Determine the (X, Y) coordinate at the center of the cell enclosing the given text.  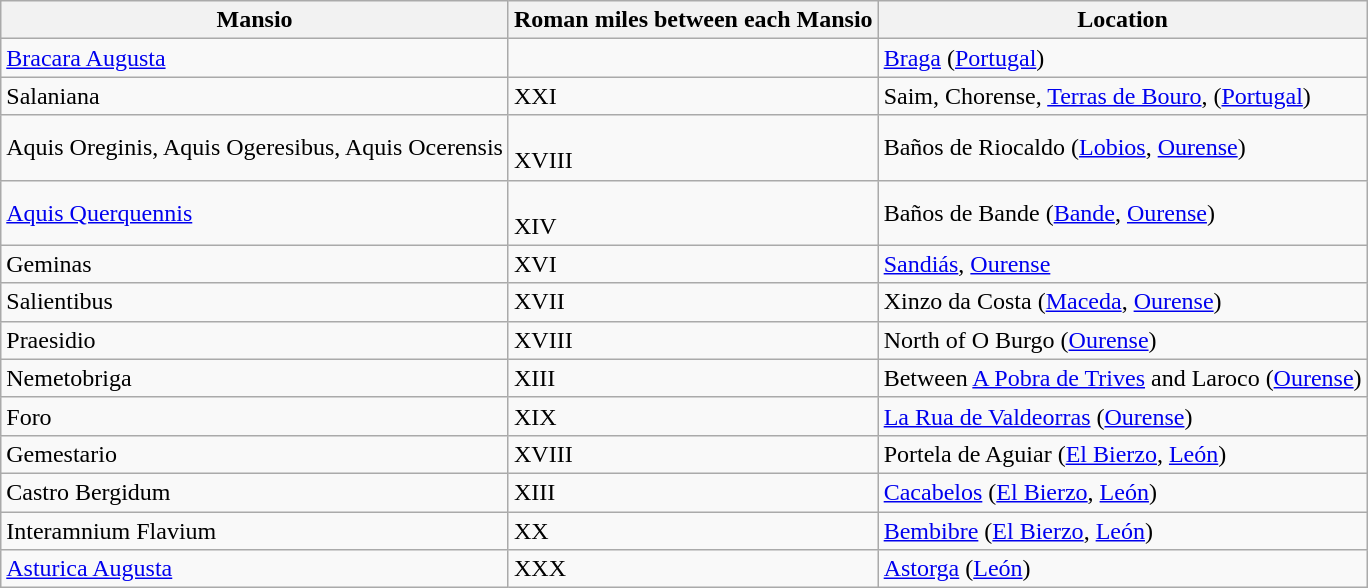
Salientibus (255, 302)
Asturica Augusta (255, 569)
XIX (693, 416)
Baños de Riocaldo (Lobios, Ourense) (1122, 148)
XIV (693, 212)
Location (1122, 20)
Saim, Chorense, Terras de Bouro, (Portugal) (1122, 96)
XXX (693, 569)
Foro (255, 416)
Sandiás, Ourense (1122, 264)
Cacabelos (El Bierzo, León) (1122, 492)
Praesidio (255, 340)
Bembibre (El Bierzo, León) (1122, 531)
XVI (693, 264)
La Rua de Valdeorras (Ourense) (1122, 416)
Aquis Querquennis (255, 212)
Nemetobriga (255, 378)
Roman miles between each Mansio (693, 20)
North of O Burgo (Ourense) (1122, 340)
Gemestario (255, 454)
Baños de Bande (Bande, Ourense) (1122, 212)
Aquis Oreginis, Aquis Ogeresibus, Aquis Ocerensis (255, 148)
XXI (693, 96)
Portela de Aguiar (El Bierzo, León) (1122, 454)
Interamnium Flavium (255, 531)
Bracara Augusta (255, 58)
Castro Bergidum (255, 492)
XVII (693, 302)
Braga (Portugal) (1122, 58)
Geminas (255, 264)
Mansio (255, 20)
Between A Pobra de Trives and Laroco (Ourense) (1122, 378)
Astorga (León) (1122, 569)
XX (693, 531)
Salaniana (255, 96)
Xinzo da Costa (Maceda, Ourense) (1122, 302)
